Pinpoint the cell where the given text exists, returning its (x, y) midpoint coordinate. 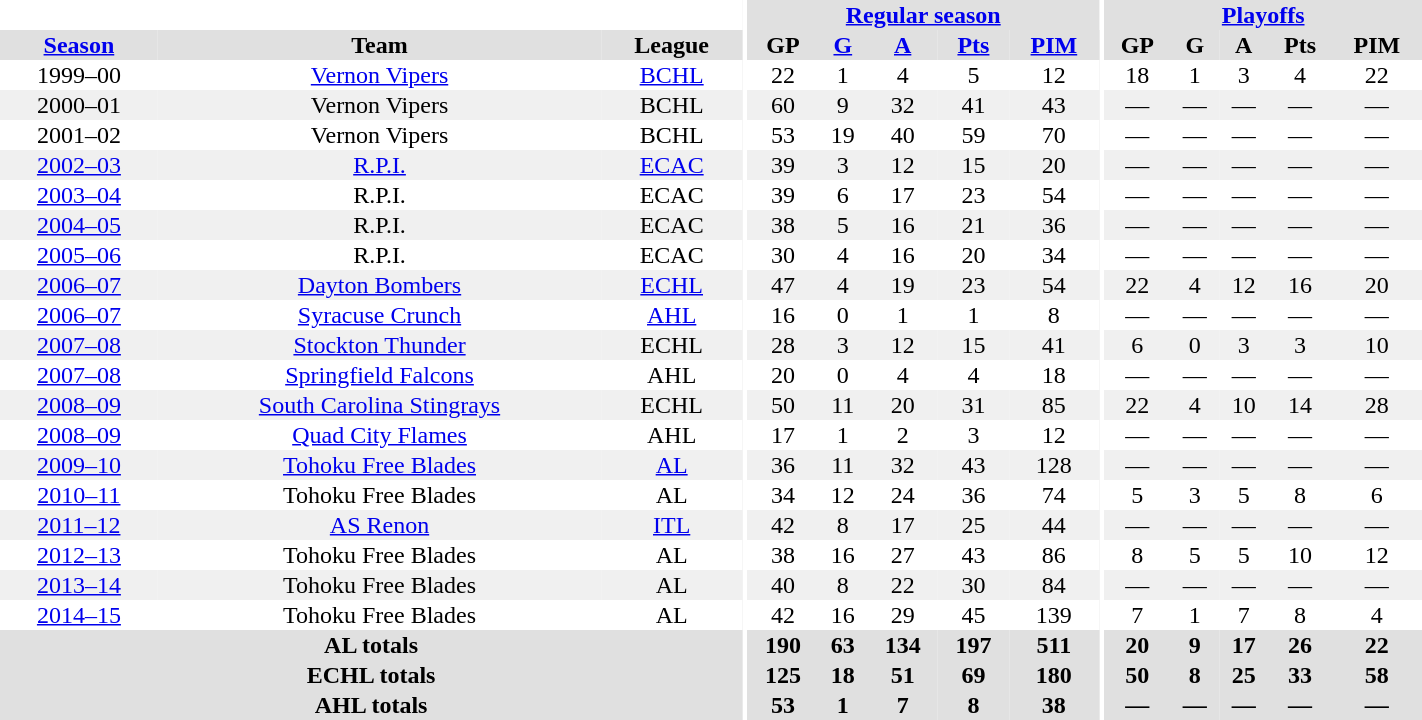
70 (1054, 135)
2001–02 (79, 135)
33 (1300, 675)
2012–13 (79, 555)
511 (1054, 645)
Springfield Falcons (380, 375)
59 (974, 135)
2014–15 (79, 615)
27 (902, 555)
45 (974, 615)
2003–04 (79, 195)
21 (974, 225)
190 (784, 645)
47 (784, 285)
2013–14 (79, 585)
86 (1054, 555)
Regular season (924, 15)
2011–12 (79, 525)
180 (1054, 675)
1999–00 (79, 75)
139 (1054, 615)
26 (1300, 645)
134 (902, 645)
2005–06 (79, 255)
Team (380, 45)
24 (902, 495)
51 (902, 675)
14 (1300, 405)
2004–05 (79, 225)
AS Renon (380, 525)
Stockton Thunder (380, 345)
44 (1054, 525)
84 (1054, 585)
63 (842, 645)
2 (902, 435)
125 (784, 675)
2010–11 (79, 495)
197 (974, 645)
2002–03 (79, 165)
85 (1054, 405)
2000–01 (79, 105)
128 (1054, 465)
AL totals (371, 645)
AHL totals (371, 705)
60 (784, 105)
Quad City Flames (380, 435)
South Carolina Stingrays (380, 405)
Dayton Bombers (380, 285)
2009–10 (79, 465)
ECHL totals (371, 675)
69 (974, 675)
74 (1054, 495)
58 (1377, 675)
League (672, 45)
31 (974, 405)
Playoffs (1263, 15)
Syracuse Crunch (380, 315)
29 (902, 615)
ITL (672, 525)
Season (79, 45)
